For the text-containing cell, return its midpoint in [x, y] coordinate format. 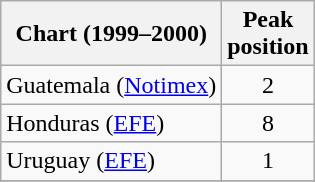
2 [268, 85]
Peakposition [268, 34]
Guatemala (Notimex) [112, 85]
Honduras (EFE) [112, 123]
1 [268, 161]
8 [268, 123]
Uruguay (EFE) [112, 161]
Chart (1999–2000) [112, 34]
